Scan for the cell matching the given text and deliver its [x, y] coordinate at center. 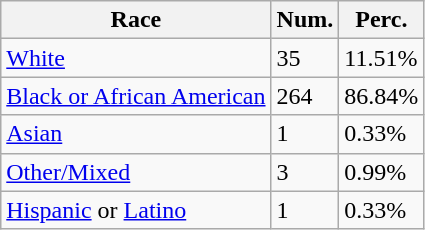
11.51% [382, 58]
35 [305, 58]
3 [305, 172]
Num. [305, 20]
Race [136, 20]
0.99% [382, 172]
White [136, 58]
Perc. [382, 20]
264 [305, 96]
Asian [136, 134]
Black or African American [136, 96]
86.84% [382, 96]
Other/Mixed [136, 172]
Hispanic or Latino [136, 210]
